Determine the [X, Y] coordinate at the center of the cell enclosing the given text.  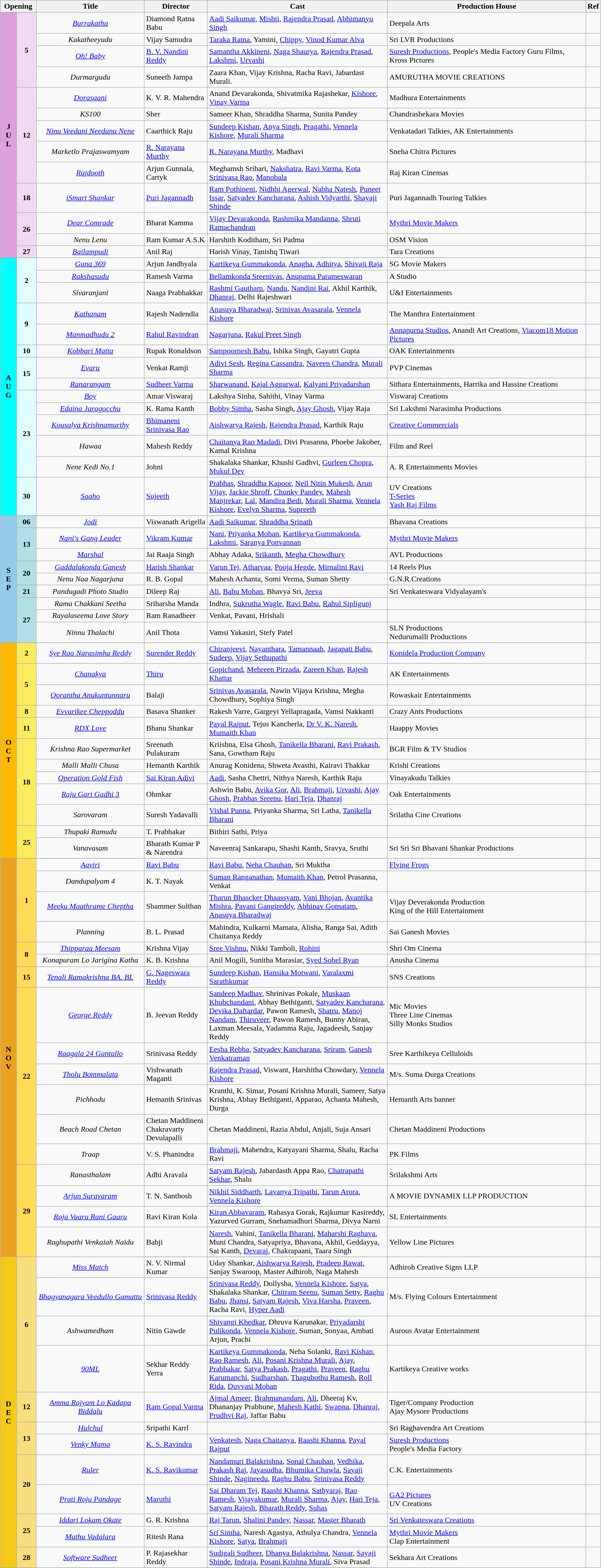
SG Movie Makers [487, 264]
Ram Ranadheer [176, 616]
Harish Vinay, Tanishq Tiwari [297, 252]
Sameer Khan, Shraddha Sharma, Sunita Pandey [297, 114]
Nikhil Siddharth, Lavanya Tripathi, Tarun Arora, Vennela Kishore [297, 1196]
Anasuya Bharadwaj, Srinivas Avasarala, Vennela Kishore [297, 314]
Viswanath Arigella [176, 521]
Kathanam [91, 314]
Ram Pothineni, Nidhhi Agerwal, Nabha Natesh, Puneet Issar, Satyadev Kancharana, Ashish Vidyarthi, Shayaji Shinde [297, 198]
Adhiroh Creative Signs LLP [487, 1267]
Diamond Ratna Babu [176, 23]
Sri Sri Sri Bhavani Shankar Productions [487, 848]
Sree Vishnu, Nikki Tamboli, Rohini [297, 948]
Payal Rajput, Tejus Kancherla, Dr V. K. Naresh, Mumaith Khan [297, 728]
Srilakshmi Arts [487, 1175]
B. Jeevan Reddy [176, 1015]
Evaru [91, 368]
Aaviri [91, 865]
KS100 [91, 114]
Shakalaka Shankar, Khushi Gadhvi, Gurleen Chopra, Mukul Dev [297, 467]
Pichhodu [91, 1099]
Venkatesh, Naga Chaitanya, Raashi Khanna, Payal Rajput [297, 1444]
Sree Karthikeya Celluloids [487, 1053]
Jai Raaja Singh [176, 555]
Rajdooth [91, 173]
SNS Creations [487, 977]
T. Prabhakar [176, 832]
Harish Shankar [176, 567]
Vanavasam [91, 848]
90ML [91, 1369]
Sri Simha, Naresh Agastya, Athulya Chandra, Vennela Kishore, Satya, Brahmaji [297, 1536]
Annapurna Studios, Anandi Art Creations, Viacom18 Motion Pictures [487, 334]
Sri Lakshmi Narasimha Productions [487, 408]
Title [91, 6]
Crazy Ants Productions [487, 711]
Tholu Bommalata [91, 1074]
Mahesh Reddy [176, 446]
G. R. Krishna [176, 1520]
Surender Reddy [176, 653]
C.K. Entertainments [487, 1469]
Kriishna, Elsa Ghosh, Tanikella Bharani, Ravi Prakash, Sana, Gowtham Raju [297, 749]
Lakshya Sinha, Sahithi, Vinay Varma [297, 396]
Sri LVR Productions [487, 39]
Meeku Maathrame Cheptha [91, 906]
28 [26, 1557]
Aadi Saikumar, Shraddha Srinath [297, 521]
Planning [91, 932]
Abhay Adaka, Srikanth, Megha Chowdhury [297, 555]
Madhura Entertainments [487, 98]
Venkat Ramji [176, 368]
Vinayakudu Talkies [487, 777]
Shivangi Khedkar, Dhruva Karunakar, Priyadarshi Pulikonda, Vennela Kishore, Suman, Sonyaa, Ambati Arjun, Prachi [297, 1331]
Konidela Production Company [487, 653]
Burrakatha [91, 23]
Ravi Babu, Neha Chauhan, Sri Muktha [297, 865]
Venkatadari Talkies, AK Entertainments [487, 131]
Ravi Kiran Kola [176, 1217]
Meghamsh Srihari, Nakshatra, Ravi Varma, Kota Srinivasa Rao, Manobala [297, 173]
Ramesh Varma [176, 276]
Sudigali Sudheer, Dhanya Balakrishna, Nassar, Sayaji Shinde, Indraja, Posani Krishna Murali, Siva Prasad [297, 1557]
Rayalaseema Love Story [91, 616]
Tiger/Company ProductionAjay Mysore Productions [487, 1407]
Mahindra, Kulkarni Mamata, Alisha, Ranga Sai, Adith Chaitanya Reddy [297, 932]
U&I Entertainments [487, 293]
Bharat Kamma [176, 223]
Naresh, Vahini, Tanikella Bharani, Maharshi Raghava, Muni Chandra, Satyapriya, Bhavana, Akhil, Geddayya, Sai Kanth, Devaraj, Chakrapaani, Taara Singh [297, 1242]
Ajmal Ameer, Brahmanandam, Ali, Dheeraj Kv, Dhananjay Prabhune, Mahesh Kathi, Swapna, Dhanraj, Prudhvi Raj, Jaffar Babu [297, 1407]
Suresh Yadavalli [176, 815]
Ranasthalam [91, 1175]
Bellamkonda Sreenivas, Anupama Parameswaran [297, 276]
Raja Vaaru Rani Gaaru [91, 1217]
Kranthi, K. Simar, Posani Krishna Murali, Sameer, Satya Krishna, Abhay Bethiganti, Apparao, Achanta Mahesh, Durga [297, 1099]
Edaina Jaragocchu [91, 408]
Anil Raj [176, 252]
Vishal Punna, Priyanka Sharma, Sri Latha, Tanikella Bharani [297, 815]
Tharun Bhascker Dhaassyam, Vani Bhojan, Avantika Mishra, Pavani Gangireddy, Abhinav Gomatam, Anasuya Bharadwaj [297, 906]
RDX Love [91, 728]
Mic MoviesThree Line CinemasSilly Monks Studios [487, 1015]
Thupaki Ramudu [91, 832]
Rashmi Gautham, Nandu, Nandini Rai, Akhil Karthik, Dhanraj, Delhi Rajeshwari [297, 293]
Bhanu Shankar [176, 728]
Gopichand, Mehreen Pirzada, Zareen Khan, Rajesh Khattar [297, 674]
Vamsi Yakasiri, Stefy Patel [297, 632]
Ali, Babu Mohan, Bhavya Sri, Jeeva [297, 591]
Hulchul [91, 1428]
Kartikeya Creative works [487, 1369]
Nandamuri Balakrishna, Sonal Chauhan, Vedhika, Prakash Raj, Jayasudha, Bhumika Chawla, Sayaji Shinde, Nagineedu, Raghu Babu, Srinivasa Reddy [297, 1469]
K. S. Ravikumar [176, 1469]
Sharwanand, Kajal Aggarwal, Kalyani Priyadarshan [297, 384]
V. S. Phanindra [176, 1154]
Tara Creations [487, 252]
M/s. Suma Durga Creations [487, 1074]
K. B. Krishna [176, 960]
Sai Dharam Tej, Raashi Khanna, Sathyaraj, Rao Ramesh, Vijayakumar, Murali Sharma, Ajay, Hari Teja, Satyam Rajesh, Bharath Reddy, Suhas [297, 1499]
Satyam Rajesh, Jabardasth Appa Rao, Chatrapathi Sekhar, Shalu [297, 1175]
Tenali Ramakrishna BA. BL [91, 977]
Oorantha Anukuntunnaru [91, 695]
Opening [18, 6]
T. N. Santhosh [176, 1196]
Haappy Movies [487, 728]
Ram Gopal Varma [176, 1407]
Ashwin Babu, Avika Gor, Ali, Brahmaji, Urvashi, Ajay Ghosh, Prabhas Sreenu, Hari Teja, Dhanraj [297, 794]
Sivaranjani [91, 293]
K. T. Nayak [176, 881]
Prati Roju Pandage [91, 1499]
Ruler [91, 1469]
Sriharsha Manda [176, 604]
Venky Mama [91, 1444]
Manmadhudu 2 [91, 334]
Suman Ranganathan, Mumaith Khan, Petrol Prasanna, Venkat [297, 881]
M/s. Flying Colours Entertainment [487, 1297]
Hawaa [91, 446]
14 Reels Plus [487, 567]
Boy [91, 396]
UV CreationsT-SeriesYash Raj Films [487, 496]
P. Rajasekhar Reddy [176, 1557]
Rakshasudu [91, 276]
6 [26, 1324]
Film and Reel [487, 446]
Krishi Creations [487, 765]
Venkat, Pavani, Hrishali [297, 616]
Hemanth Arts banner [487, 1099]
Sekhar Reddy Yerra [176, 1369]
Krishna Rao Supermarket [91, 749]
Nagarjuna, Rakul Preet Singh [297, 334]
Kobbari Matta [91, 351]
DEC [8, 1412]
A Studio [487, 276]
PK Films [487, 1154]
Guna 369 [91, 264]
Sai Ganesh Movies [487, 932]
Caarthick Raju [176, 131]
Viswaraj Creations [487, 396]
Raju Gari Gadhi 3 [91, 794]
06 [26, 521]
A MOVIE DYNAMIX LLP PRODUCTION [487, 1196]
Thipparaa Meesam [91, 948]
Dileep Raj [176, 591]
10 [26, 351]
OCT [8, 751]
Sai Kiran Adivi [176, 777]
Sripathi Karrl [176, 1428]
Shammer Sulthan [176, 906]
Ritesh Rana [176, 1536]
Naaga Prabhakkar [176, 293]
B. V. Nandini Reddy [176, 56]
Rajendra Prasad, Viswant, Harshitha Chowdary, Vennela Kishore [297, 1074]
Durmargudu [91, 77]
Sithara Entertainments, Harrika and Hassine Creations [487, 384]
Raagala 24 Gantallo [91, 1053]
Vijay Devarakonda, Rashmika Mandanna, Shruti Ramachandran [297, 223]
Puri Jagannadh Touring Talkies [487, 198]
Ravi Babu [176, 865]
Chandrashekara Movies [487, 114]
Bhagyanagara Veedullo Gamattu [91, 1297]
Marketlo Prajaswamyam [91, 151]
Kousalya Krishnamurthy [91, 425]
Srinivas Avasarala, Nawin Vijaya Krishna, Megha Chowdhury, Sophiya Singh [297, 695]
Aadi, Sasha Chettri, Nithya Naresh, Karthik Raju [297, 777]
Chaitanya Rao Madadi, Divi Prasanna, Phoebe Jakober, Kamal Krishna [297, 446]
Mathu Vadalara [91, 1536]
Krishna Vijay [176, 948]
Taraka Ratna, Yamini, Chippy, Vinod Kumar Alva [297, 39]
Sundeep Kishan, Anya Singh, Pragathi, Vennela Kishore, Murali Sharma [297, 131]
Arjun Suravaram [91, 1196]
R. B. Gopal [176, 579]
Adhi Aravala [176, 1175]
OSM Vision [487, 240]
Saaho [91, 496]
Oh! Baby [91, 56]
Arjun Jandhyala [176, 264]
Sundeep Kishan, Hansika Motwani, Varalaxmi Sarathkumar [297, 977]
R. Narayana Murthy [176, 151]
Aadi Saikumar, Mishti, Rajendra Prasad, Abhimanyu Singh [297, 23]
Balaji [176, 695]
GA2 PicturesUV Creations [487, 1499]
Amar Viswaraj [176, 396]
Dear Comrade [91, 223]
Flying Frogs [487, 865]
Hemanth Karthik [176, 765]
Deepala Arts [487, 23]
Anil Thota [176, 632]
Adivi Sesh, Regina Cassandra, Naveen Chandra, Murali Sharma [297, 368]
Zaara Khan, Vijay Krishna, Racha Ravi, Jabardast Murali. [297, 77]
Raj Kiran Cinemas [487, 173]
Sujeeth [176, 496]
Bobby Simha, Sasha Singh, Ajay Ghosh, Vijay Raja [297, 408]
Thiru [176, 674]
23 [26, 434]
Nenu Lenu [91, 240]
Yellow Line Pictures [487, 1242]
Chiranjeevi, Nayanthara, Tamannaah, Jagapati Babu, Sudeep, Vijay Sethupathi [297, 653]
Kartikeya Gummakonda, Anagha, Adhitya, Shivaji Raja [297, 264]
Raj Tarun, Shalini Pandey, Nassar, Master Bharath [297, 1520]
Sri Venkateswara Vidyalayam's [487, 591]
AK Entertainments [487, 674]
Konapuram Lo Jarigina Katha [91, 960]
G.N.R.Creations [487, 579]
Vishwanath Maganti [176, 1074]
SL Entertainments [487, 1217]
Srilatha Cine Creations [487, 815]
R. Narayana Murthy, Madhavi [297, 151]
Nene Kedi No.1 [91, 467]
Sri Venkateswara Creations [487, 1520]
Sri Raghavendra Art Creations [487, 1428]
Anand Devarakonda, Shivatmika Rajashekar, Kishore, Vinay Varma [297, 98]
Nenu Naa Nagarjuna [91, 579]
Ram Kumar A.S.K [176, 240]
Nani, Priyanka Mohan, Kartikeya Gummakonda, Lakshmi, Saranya Ponvannan [297, 538]
AVL Productions [487, 555]
K. V. R. Mahendra [176, 98]
K. Rama Kanth [176, 408]
Traap [91, 1154]
26 [26, 229]
Rajesh Nadendla [176, 314]
B. L. Prasad [176, 932]
Harshith Koditham, Sri Padma [297, 240]
Nani's Gang Leader [91, 538]
30 [26, 496]
PVP Cinemas [487, 368]
Rahul Ravindran [176, 334]
Rowaskair Entertainments [487, 695]
Software Sudheer [91, 1557]
Anurag Konidena, Shweta Avasthi, Kairavi Thakkar [297, 765]
Indhra, Sukrutha Wagle, Ravi Babu, Rahul Sipligunj [297, 604]
Vikram Kumar [176, 538]
Iddari Lokam Okate [91, 1520]
JUL [8, 135]
Director [176, 6]
Uday Shankar, Aishwarya Rajesh, Pradeep Rawat, Sanjay Swaroop, Master Adhiroh, Naga Mahesh [297, 1267]
Chanakya [91, 674]
Ninu Veedani Needanu Nene [91, 131]
Rakesh Varre, Gargeyi Yellapragada, Vamsi Nakkanti [297, 711]
Dandupalyam 4 [91, 881]
NOV [8, 1058]
Aurous Avatar Entertainment [487, 1331]
Aishwarya Rajesh, Rajendra Prasad, Karthik Raju [297, 425]
Sreenath Pulakuram [176, 749]
Bhavana Creations [487, 521]
Sher [176, 114]
iSmart Shankar [91, 198]
Kiran Abbavaram, Rahasya Gorak, Rajkumar Kasireddy, Yazurved Gurram, Snehamadhuri Sharma, Divya Narni [297, 1217]
Mythri Movie MakersClap Entertainment [487, 1536]
Anusha Cinema [487, 960]
Cast [297, 6]
N. V. Nirmal Kumar [176, 1267]
Evvarikee Cheppoddu [91, 711]
G. Nageswara Reddy [176, 977]
Rupak Ronaldson [176, 351]
Vijay Samudra [176, 39]
Bharath Kumar P & Narendra [176, 848]
Vijay Deverakonda ProductionKing of the Hill Entertainment [487, 906]
11 [26, 728]
Sekhara Art Creations [487, 1557]
Jodi [91, 521]
Oak Entertainments [487, 794]
Sye Raa Narasimha Reddy [91, 653]
Basava Shanker [176, 711]
Mahesh Achanta, Somi Verma, Suman Shetty [297, 579]
AUG [8, 387]
A. R Entertainments Movies [487, 467]
Dorasaani [91, 98]
Brahmaji, Mahendra, Katyayani Sharma, Shalu, Racha Ravi [297, 1154]
Suresh Productions, People's Media Factory Guru Films, Kross Pictures [487, 56]
Miss Match [91, 1267]
Samantha Akkineni, Naga Shaurya, Rajendra Prasad, Lakshmi, Urvashi [297, 56]
Eesha Rebba, Satyadev Kancharana, Sriram, Ganesh Venkatraman [297, 1053]
OAK Entertainments [487, 351]
1 [26, 900]
Hemanth Srinivas [176, 1099]
Ashwamedham [91, 1331]
Malli Malli Chusa [91, 765]
Bhimaneni Srinivasa Rao [176, 425]
Chetan Maddineni Productions [487, 1129]
Chetan Maddineni, Razia Abdul, Anjali, Suja Ansari [297, 1129]
Production House [487, 6]
BGR Film & TV Studios [487, 749]
Anil Mogili, Sunitha Marasiar, Syed Sohel Ryan [297, 960]
Raghupathi Venkaiah Naidu [91, 1242]
Creative Commercials [487, 425]
Ninnu Thalachi [91, 632]
Sudheer Varma [176, 384]
SEP [8, 579]
Ranarangam [91, 384]
Bailampudi [91, 252]
Bithiri Sathi, Priya [297, 832]
Maruthi [176, 1499]
Beach Road Chetan [91, 1129]
Operation Gold Fish [91, 777]
21 [26, 591]
Ohmkar [176, 794]
29 [26, 1211]
Amma Rajyam Lo Kadapa Biddalu [91, 1407]
Pandugadi Photo Studio [91, 591]
Suneeth Jampa [176, 77]
Puri Jagannadh [176, 198]
The Manthra Entertainment [487, 314]
Marshal [91, 555]
9 [26, 324]
Sampoornesh Babu, Ishika Singh, Gayatri Gupta [297, 351]
Naveenraj Sankarapu, Shashi Kanth, Sravya, Sruthi [297, 848]
Johni [176, 467]
Sneha Chitra Pictures [487, 151]
22 [26, 1076]
Suresh Productions People's Media Factory [487, 1444]
AMURUTHA MOVIE CREATIONS [487, 77]
K. S. Ravindra [176, 1444]
Kakatheeyudu [91, 39]
Rama Chakkani Seetha [91, 604]
Gaddalakonda Ganesh [91, 567]
SLN ProductionsNedurumalli Productions [487, 632]
Ref [593, 6]
Shri Om Cinema [487, 948]
Chetan MaddineniChakravarty Devulapalli [176, 1129]
Sarovaram [91, 815]
Arjun Gunnala, Cartyk [176, 173]
George Reddy [91, 1015]
Babji [176, 1242]
Varun Tej, Atharvaa, Pooja Hegde, Mirnalini Ravi [297, 567]
Nitin Gawde [176, 1331]
